Detect which cell encompasses the target text, then output its [x, y] center coordinate. 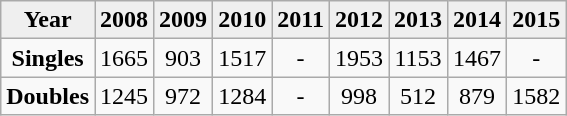
1153 [418, 58]
2012 [358, 20]
Doubles [48, 96]
Singles [48, 58]
1665 [124, 58]
2008 [124, 20]
2010 [242, 20]
903 [184, 58]
1953 [358, 58]
2014 [478, 20]
512 [418, 96]
Year [48, 20]
879 [478, 96]
2013 [418, 20]
1517 [242, 58]
1582 [536, 96]
2011 [301, 20]
1467 [478, 58]
2015 [536, 20]
1245 [124, 96]
998 [358, 96]
972 [184, 96]
1284 [242, 96]
2009 [184, 20]
